Return the [X, Y] coordinate for the center point of the cell that contains the specified text.  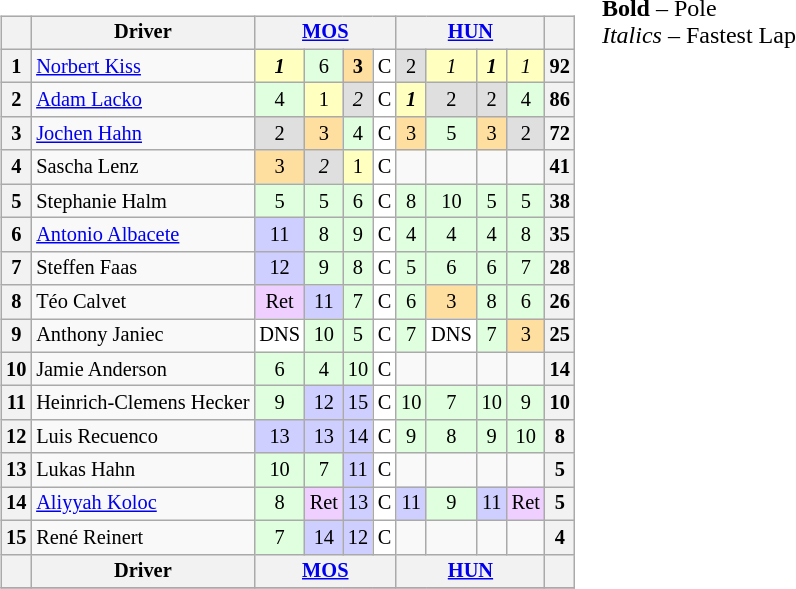
Anthony Janiec [142, 336]
Steffen Faas [142, 268]
Sascha Lenz [142, 167]
72 [560, 134]
25 [560, 336]
86 [560, 100]
28 [560, 268]
René Reinert [142, 537]
Jochen Hahn [142, 134]
Luis Recuenco [142, 437]
Adam Lacko [142, 100]
Stephanie Halm [142, 201]
41 [560, 167]
92 [560, 66]
Lukas Hahn [142, 470]
Téo Calvet [142, 302]
Aliyyah Koloc [142, 504]
26 [560, 302]
35 [560, 235]
Jamie Anderson [142, 369]
Norbert Kiss [142, 66]
Heinrich-Clemens Hecker [142, 403]
38 [560, 201]
Antonio Albacete [142, 235]
